Locate the cell with the specified text and output its [x, y] center coordinate. 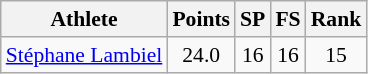
15 [336, 55]
FS [288, 19]
Athlete [84, 19]
Stéphane Lambiel [84, 55]
Points [201, 19]
24.0 [201, 55]
Rank [336, 19]
SP [252, 19]
